Detect which cell encompasses the target text, then output its (X, Y) center coordinate. 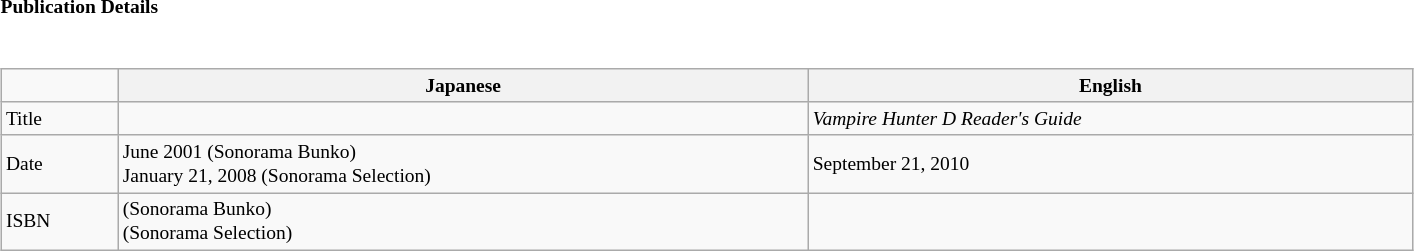
English (1110, 86)
ISBN (60, 222)
Title (60, 118)
(Sonorama Bunko) (Sonorama Selection) (463, 222)
Date (60, 164)
June 2001 (Sonorama Bunko)January 21, 2008 (Sonorama Selection) (463, 164)
Vampire Hunter D Reader's Guide (1110, 118)
September 21, 2010 (1110, 164)
Japanese (463, 86)
